Extract the [x, y] coordinate from the center of the cell holding the provided text.  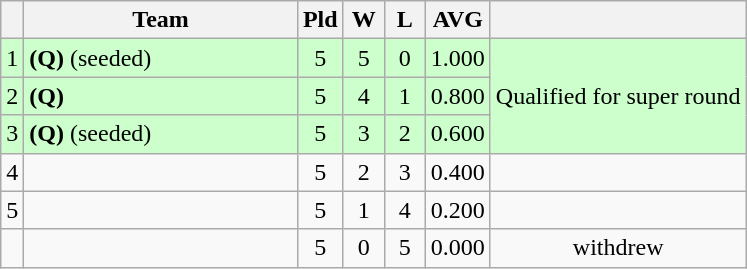
Qualified for super round [618, 96]
withdrew [618, 248]
1.000 [458, 58]
L [404, 20]
Team [161, 20]
(Q) [161, 96]
Pld [320, 20]
AVG [458, 20]
0.800 [458, 96]
0.200 [458, 210]
0.000 [458, 248]
W [364, 20]
0.600 [458, 134]
0.400 [458, 172]
